Pinpoint the cell where the given text exists, returning its (x, y) midpoint coordinate. 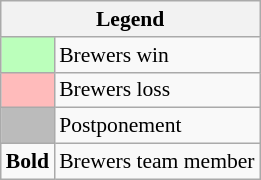
Brewers team member (157, 162)
Brewers win (157, 55)
Brewers loss (157, 90)
Bold (28, 162)
Postponement (157, 126)
Legend (130, 19)
